Return the [x, y] coordinate for the center point of the cell that contains the specified text.  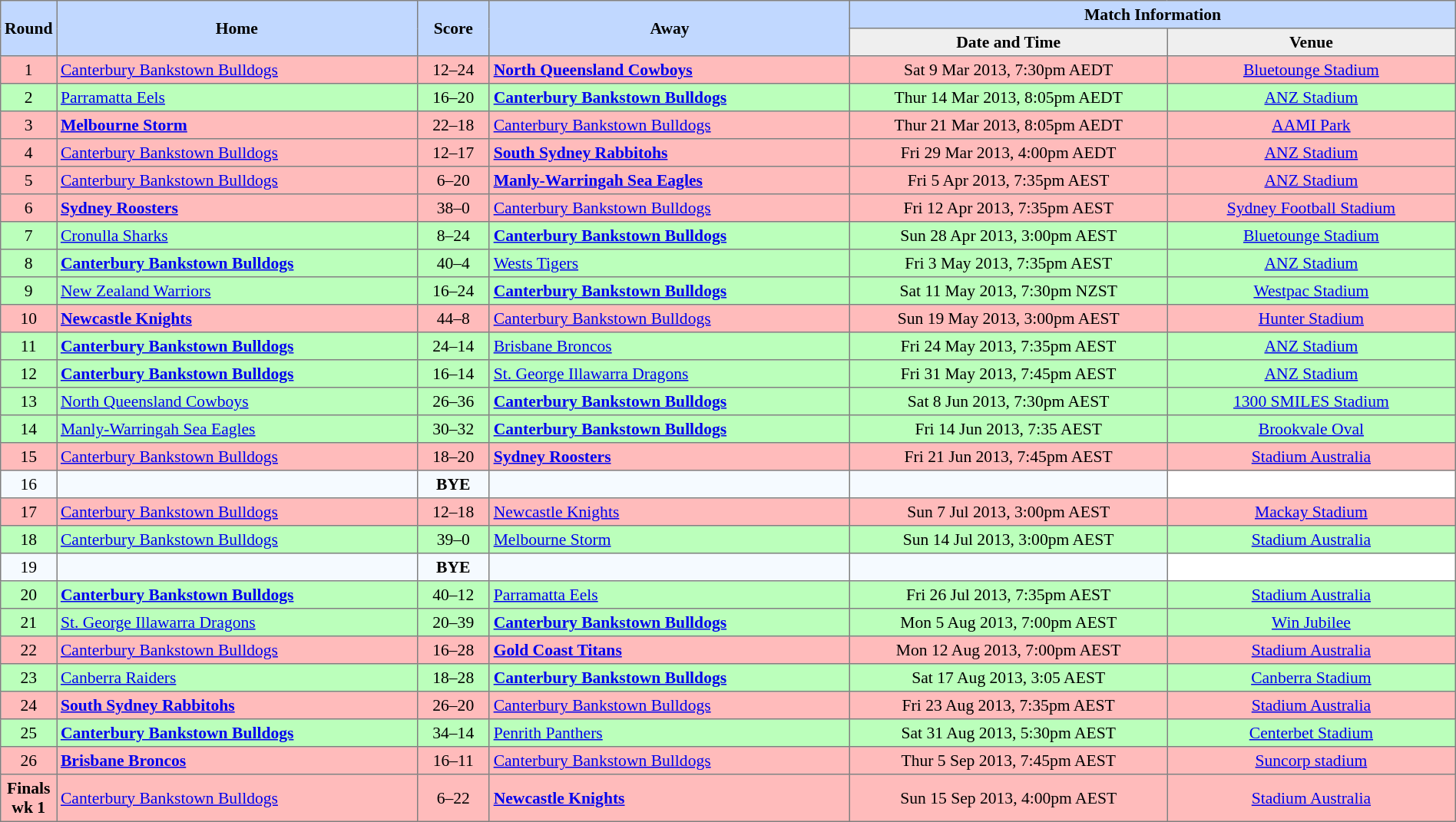
Westpac Stadium [1312, 291]
12–17 [453, 153]
Sun 7 Jul 2013, 3:00pm AEST [1009, 512]
Sat 8 Jun 2013, 7:30pm AEST [1009, 401]
21 [29, 622]
25 [29, 733]
Fri 21 Jun 2013, 7:45pm AEST [1009, 457]
Sydney Football Stadium [1312, 208]
Round [29, 28]
16 [29, 484]
Brookvale Oval [1312, 429]
16–14 [453, 374]
Mon 5 Aug 2013, 7:00pm AEST [1009, 622]
40–12 [453, 595]
6 [29, 208]
12 [29, 374]
15 [29, 457]
Date and Time [1009, 42]
34–14 [453, 733]
38–0 [453, 208]
24–14 [453, 346]
18–20 [453, 457]
7 [29, 236]
Fri 26 Jul 2013, 7:35pm AEST [1009, 595]
39–0 [453, 540]
Home [237, 28]
26 [29, 761]
Cronulla Sharks [237, 236]
Fri 29 Mar 2013, 4:00pm AEDT [1009, 153]
Sun 28 Apr 2013, 3:00pm AEST [1009, 236]
Sat 11 May 2013, 7:30pm NZST [1009, 291]
Venue [1312, 42]
24 [29, 705]
44–8 [453, 319]
Suncorp stadium [1312, 761]
8–24 [453, 236]
23 [29, 678]
Fri 24 May 2013, 7:35pm AEST [1009, 346]
Penrith Panthers [670, 733]
18–28 [453, 678]
Thur 14 Mar 2013, 8:05pm AEDT [1009, 97]
10 [29, 319]
Canberra Stadium [1312, 678]
12–24 [453, 70]
3 [29, 125]
12–18 [453, 512]
AAMI Park [1312, 125]
40–4 [453, 263]
Mackay Stadium [1312, 512]
Fri 23 Aug 2013, 7:35pm AEST [1009, 705]
11 [29, 346]
26–20 [453, 705]
16–11 [453, 761]
Finals wk 1 [29, 798]
16–28 [453, 650]
Fri 5 Apr 2013, 7:35pm AEST [1009, 180]
14 [29, 429]
Wests Tigers [670, 263]
Match Information [1153, 15]
4 [29, 153]
Fri 3 May 2013, 7:35pm AEST [1009, 263]
Sat 17 Aug 2013, 3:05 AEST [1009, 678]
26–36 [453, 401]
Thur 21 Mar 2013, 8:05pm AEDT [1009, 125]
Sat 31 Aug 2013, 5:30pm AEST [1009, 733]
16–24 [453, 291]
Win Jubilee [1312, 622]
Gold Coast Titans [670, 650]
Centerbet Stadium [1312, 733]
Sun 14 Jul 2013, 3:00pm AEST [1009, 540]
Thur 5 Sep 2013, 7:45pm AEST [1009, 761]
New Zealand Warriors [237, 291]
6–22 [453, 798]
13 [29, 401]
22–18 [453, 125]
Fri 31 May 2013, 7:45pm AEST [1009, 374]
Sat 9 Mar 2013, 7:30pm AEDT [1009, 70]
Sun 19 May 2013, 3:00pm AEST [1009, 319]
Fri 12 Apr 2013, 7:35pm AEST [1009, 208]
Canberra Raiders [237, 678]
20–39 [453, 622]
17 [29, 512]
30–32 [453, 429]
16–20 [453, 97]
8 [29, 263]
2 [29, 97]
Score [453, 28]
Fri 14 Jun 2013, 7:35 AEST [1009, 429]
5 [29, 180]
9 [29, 291]
Sun 15 Sep 2013, 4:00pm AEST [1009, 798]
19 [29, 567]
1 [29, 70]
Hunter Stadium [1312, 319]
Mon 12 Aug 2013, 7:00pm AEST [1009, 650]
22 [29, 650]
20 [29, 595]
1300 SMILES Stadium [1312, 401]
18 [29, 540]
Away [670, 28]
6–20 [453, 180]
